Return the [X, Y] coordinate for the center point of the cell that contains the specified text.  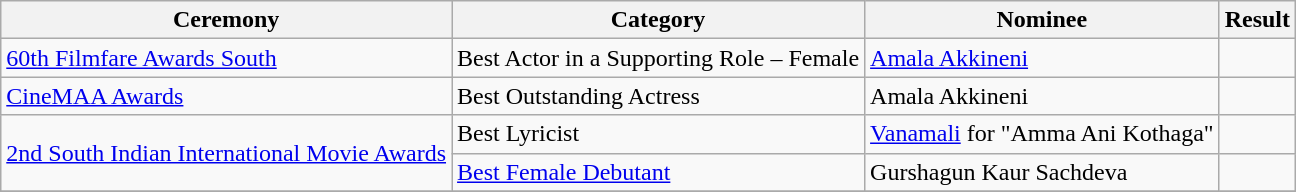
Nominee [1042, 20]
Ceremony [226, 20]
CineMAA Awards [226, 96]
Category [658, 20]
Vanamali for "Amma Ani Kothaga" [1042, 134]
Gurshagun Kaur Sachdeva [1042, 172]
Result [1257, 20]
Best Lyricist [658, 134]
Best Female Debutant [658, 172]
2nd South Indian International Movie Awards [226, 153]
Best Actor in a Supporting Role – Female [658, 58]
60th Filmfare Awards South [226, 58]
Best Outstanding Actress [658, 96]
